Locate the cell with the specified text and output its [x, y] center coordinate. 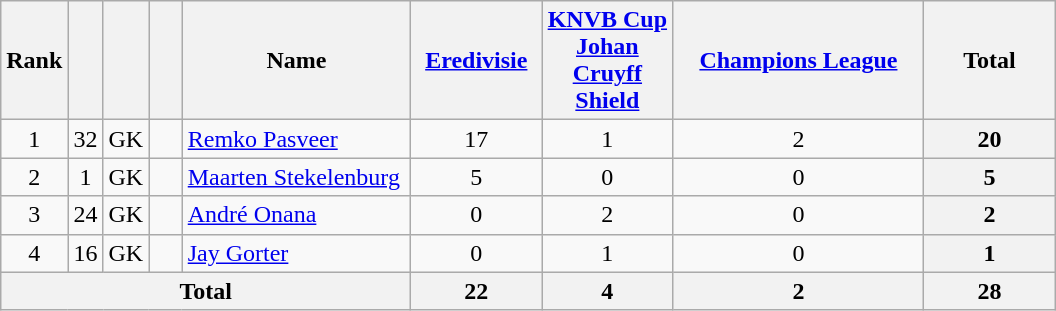
Maarten Stekelenburg [296, 177]
17 [476, 139]
24 [86, 215]
Name [296, 60]
Champions League [798, 60]
22 [476, 291]
André Onana [296, 215]
3 [34, 215]
KNVB CupJohan Cruyff Shield [608, 60]
Jay Gorter [296, 253]
20 [990, 139]
16 [86, 253]
Rank [34, 60]
32 [86, 139]
28 [990, 291]
Remko Pasveer [296, 139]
Eredivisie [476, 60]
